From the cell containing the given text, extract its center point as (x, y) coordinate. 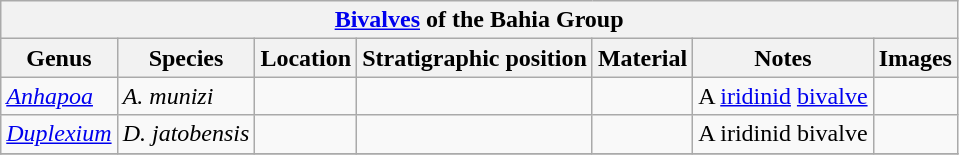
Duplexium (59, 134)
Stratigraphic position (475, 58)
Images (915, 58)
Material (642, 58)
D. jatobensis (186, 134)
Genus (59, 58)
A. munizi (186, 96)
Notes (783, 58)
Bivalves of the Bahia Group (480, 20)
Anhapoa (59, 96)
Location (306, 58)
Species (186, 58)
